Find where the given text appears and provide that cell's center as (X, Y) coordinate. 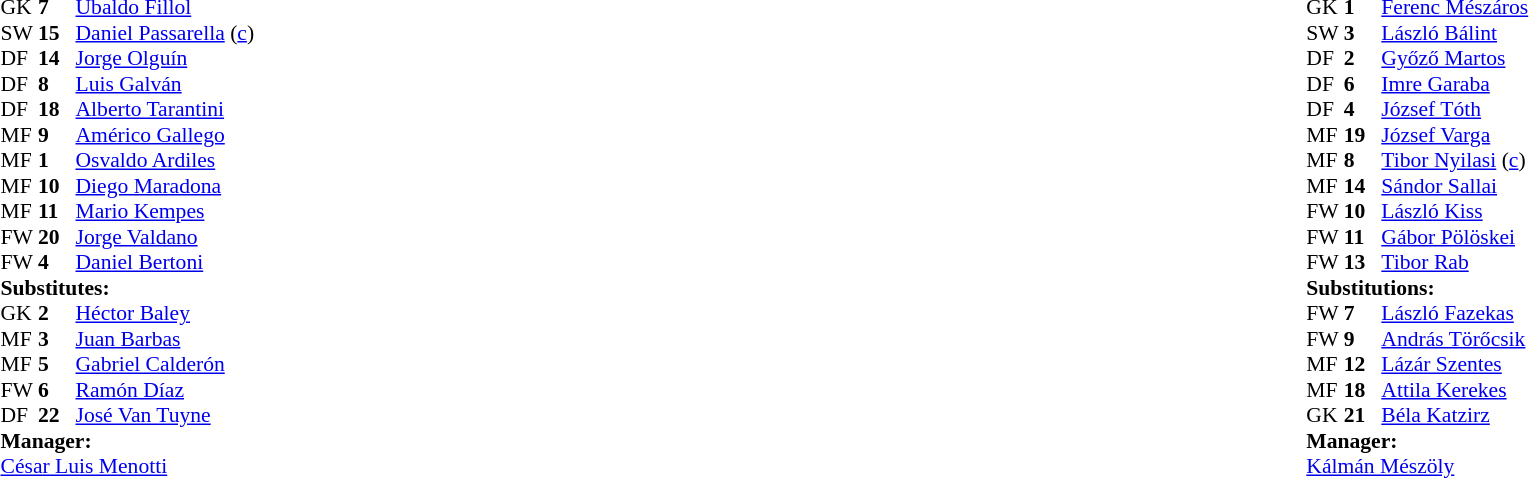
5 (57, 365)
Jorge Valdano (166, 237)
Substitutions: (1417, 288)
Tibor Nyilasi (c) (1454, 161)
Substitutes: (127, 288)
Lázár Szentes (1454, 365)
21 (1363, 415)
22 (57, 415)
Mario Kempes (166, 211)
Béla Katzirz (1454, 415)
József Varga (1454, 135)
Imre Garaba (1454, 84)
Tibor Rab (1454, 263)
András Törőcsik (1454, 339)
Luis Galván (166, 84)
Osvaldo Ardiles (166, 161)
Américo Gallego (166, 135)
13 (1363, 263)
Gábor Pölöskei (1454, 237)
José Van Tuyne (166, 415)
Juan Barbas (166, 339)
Gabriel Calderón (166, 365)
Győző Martos (1454, 59)
Daniel Passarella (c) (166, 33)
Daniel Bertoni (166, 263)
László Fazekas (1454, 313)
15 (57, 33)
Diego Maradona (166, 186)
20 (57, 237)
7 (1363, 313)
12 (1363, 365)
Ramón Díaz (166, 390)
László Bálint (1454, 33)
Héctor Baley (166, 313)
Alberto Tarantini (166, 109)
Attila Kerekes (1454, 390)
Jorge Olguín (166, 59)
19 (1363, 135)
1 (57, 161)
Sándor Sallai (1454, 186)
József Tóth (1454, 109)
László Kiss (1454, 211)
